Search for the cell housing the specified text and yield its [X, Y] center coordinate. 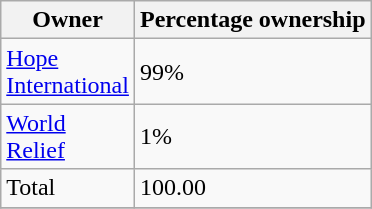
Hope International [68, 72]
Percentage ownership [252, 20]
1% [252, 136]
Owner [68, 20]
100.00 [252, 188]
99% [252, 72]
Total [68, 188]
World Relief [68, 136]
